Detect which cell encompasses the target text, then output its (X, Y) center coordinate. 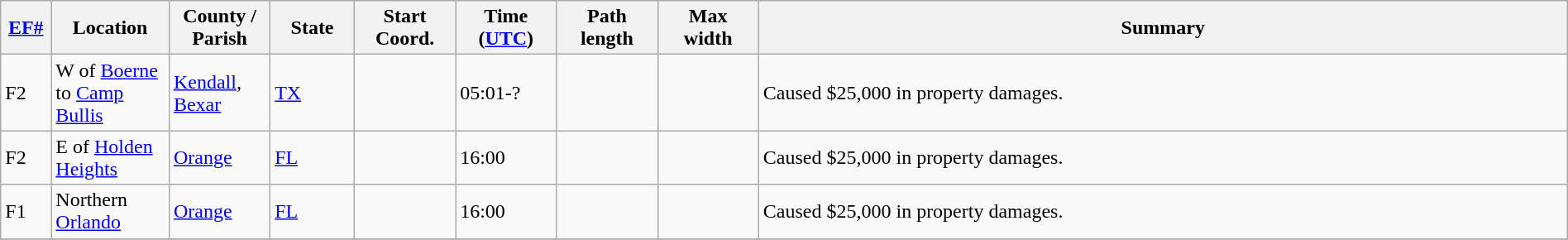
County / Parish (219, 28)
Path length (607, 28)
E of Holden Heights (111, 157)
Northern Orlando (111, 212)
05:01-? (506, 93)
State (313, 28)
Location (111, 28)
EF# (26, 28)
W of Boerne to Camp Bullis (111, 93)
Kendall, Bexar (219, 93)
F1 (26, 212)
Start Coord. (404, 28)
Summary (1163, 28)
TX (313, 93)
Time (UTC) (506, 28)
Max width (708, 28)
